Capture the cell that displays the provided text and extract its (X, Y) central coordinate. 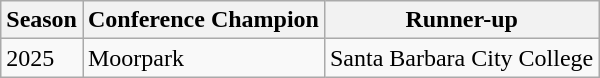
Runner-up (461, 20)
2025 (42, 58)
Season (42, 20)
Santa Barbara City College (461, 58)
Conference Champion (203, 20)
Moorpark (203, 58)
